Pinpoint the cell where the given text exists, returning its [X, Y] midpoint coordinate. 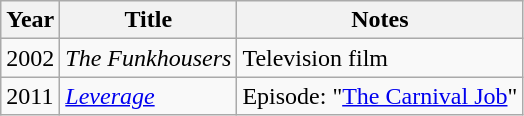
The Funkhousers [148, 58]
Episode: "The Carnival Job" [380, 96]
Title [148, 20]
2011 [30, 96]
Year [30, 20]
Notes [380, 20]
Television film [380, 58]
Leverage [148, 96]
2002 [30, 58]
